Output the [X, Y] coordinate of the center of the cell containing the given text.  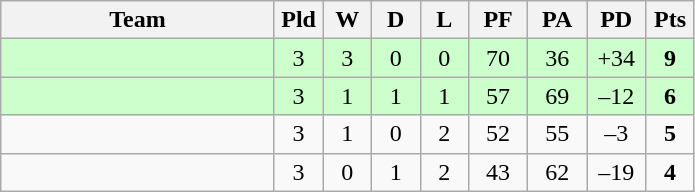
9 [670, 58]
+34 [616, 58]
Pld [298, 20]
L [444, 20]
PD [616, 20]
W [348, 20]
69 [558, 96]
62 [558, 172]
Pts [670, 20]
43 [498, 172]
–12 [616, 96]
–3 [616, 134]
6 [670, 96]
–19 [616, 172]
Team [138, 20]
PA [558, 20]
70 [498, 58]
57 [498, 96]
55 [558, 134]
5 [670, 134]
36 [558, 58]
D [396, 20]
4 [670, 172]
52 [498, 134]
PF [498, 20]
